Detect which cell encompasses the target text, then output its [x, y] center coordinate. 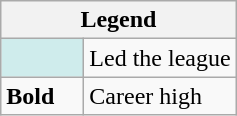
Bold [42, 96]
Led the league [160, 58]
Legend [118, 20]
Career high [160, 96]
